Extract the [X, Y] coordinate from the center of the cell holding the provided text.  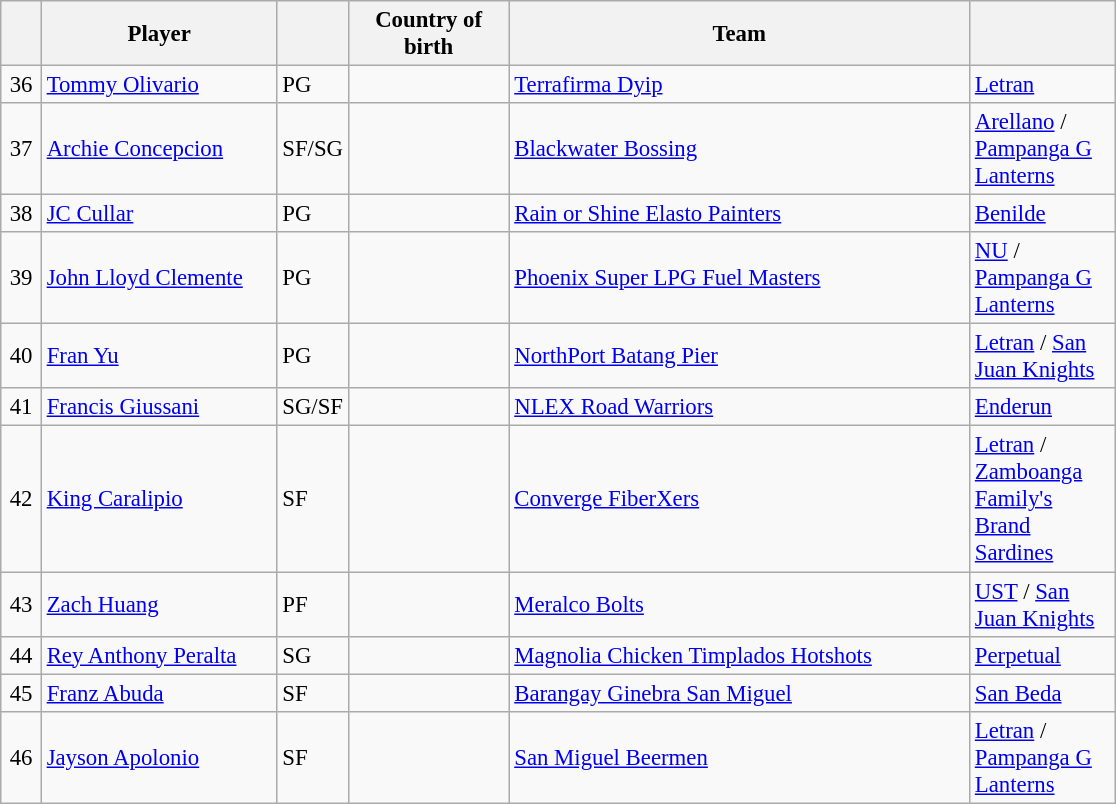
Phoenix Super LPG Fuel Masters [740, 278]
Franz Abuda [159, 693]
43 [22, 604]
Player [159, 34]
Rey Anthony Peralta [159, 655]
Letran / San Juan Knights [1043, 356]
SF/SG [312, 149]
Letran [1043, 85]
Barangay Ginebra San Miguel [740, 693]
Fran Yu [159, 356]
San Miguel Beermen [740, 757]
36 [22, 85]
45 [22, 693]
Country of birth [428, 34]
Letran / Zamboanga Family's Brand Sardines [1043, 499]
Perpetual [1043, 655]
NLEX Road Warriors [740, 407]
UST / San Juan Knights [1043, 604]
John Lloyd Clemente [159, 278]
46 [22, 757]
Meralco Bolts [740, 604]
NU / Pampanga G Lanterns [1043, 278]
42 [22, 499]
PF [312, 604]
Arellano / Pampanga G Lanterns [1043, 149]
San Beda [1043, 693]
Converge FiberXers [740, 499]
King Caralipio [159, 499]
SG [312, 655]
Rain or Shine Elasto Painters [740, 214]
Benilde [1043, 214]
Letran / Pampanga G Lanterns [1043, 757]
37 [22, 149]
41 [22, 407]
NorthPort Batang Pier [740, 356]
Zach Huang [159, 604]
Team [740, 34]
Terrafirma Dyip [740, 85]
Tommy Olivario [159, 85]
Enderun [1043, 407]
44 [22, 655]
Archie Concepcion [159, 149]
39 [22, 278]
SG/SF [312, 407]
Francis Giussani [159, 407]
Blackwater Bossing [740, 149]
38 [22, 214]
Jayson Apolonio [159, 757]
JC Cullar [159, 214]
40 [22, 356]
Magnolia Chicken Timplados Hotshots [740, 655]
